Output the (X, Y) coordinate of the center of the cell containing the given text.  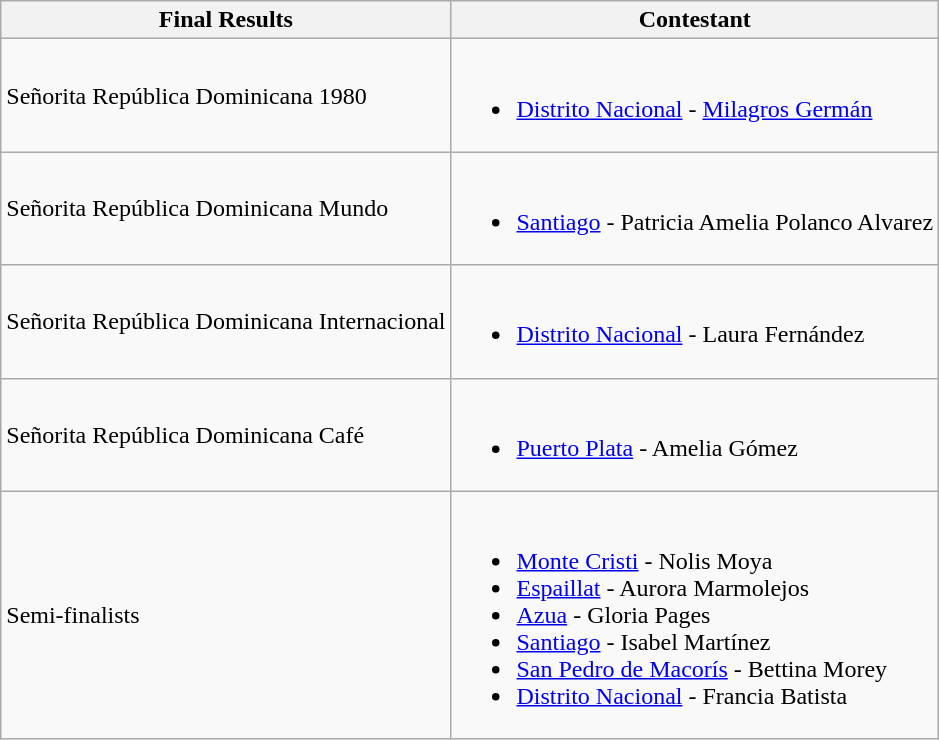
Señorita República Dominicana Mundo (226, 208)
Semi-finalists (226, 615)
Señorita República Dominicana 1980 (226, 96)
Santiago - Patricia Amelia Polanco Alvarez (695, 208)
Señorita República Dominicana Café (226, 434)
Distrito Nacional - Laura Fernández (695, 322)
Final Results (226, 20)
Señorita República Dominicana Internacional (226, 322)
Distrito Nacional - Milagros Germán (695, 96)
Contestant (695, 20)
Puerto Plata - Amelia Gómez (695, 434)
